Locate the cell with the specified text and output its (X, Y) center coordinate. 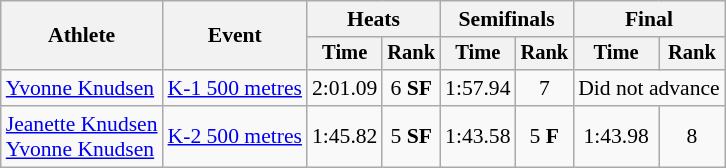
2:01.09 (344, 88)
Event (235, 36)
Heats (374, 19)
6 SF (411, 88)
Yvonne Knudsen (82, 88)
8 (692, 136)
Jeanette KnudsenYvonne Knudsen (82, 136)
Athlete (82, 36)
Did not advance (649, 88)
1:43.58 (478, 136)
Semifinals (506, 19)
1:45.82 (344, 136)
Final (649, 19)
5 SF (411, 136)
1:57.94 (478, 88)
5 F (545, 136)
K-1 500 metres (235, 88)
K-2 500 metres (235, 136)
7 (545, 88)
1:43.98 (616, 136)
